Locate the cell with the specified text and output its (X, Y) center coordinate. 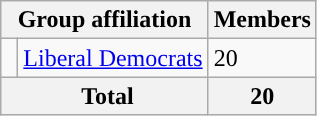
Liberal Democrats (113, 58)
Members (262, 20)
Group affiliation (104, 20)
Total (104, 96)
